Pinpoint the cell where the given text exists, returning its [x, y] midpoint coordinate. 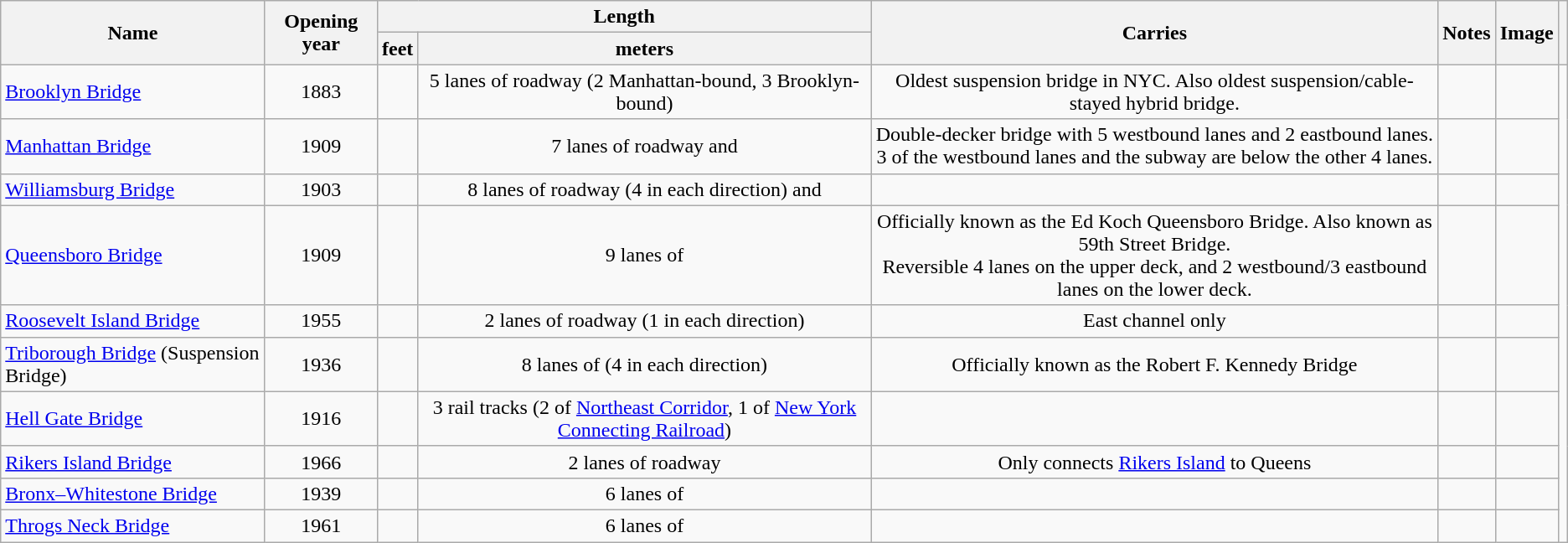
Brooklyn Bridge [132, 92]
5 lanes of roadway (2 Manhattan-bound, 3 Brooklyn-bound) [645, 92]
2 lanes of roadway [645, 462]
Williamsburg Bridge [132, 189]
1961 [321, 525]
Image [1526, 33]
Triborough Bridge (Suspension Bridge) [132, 364]
Bronx–Whitestone Bridge [132, 494]
1939 [321, 494]
8 lanes of (4 in each direction) [645, 364]
Opening year [321, 33]
Queensboro Bridge [132, 255]
Roosevelt Island Bridge [132, 321]
1916 [321, 419]
1903 [321, 189]
Officially known as the Robert F. Kennedy Bridge [1154, 364]
9 lanes of [645, 255]
Rikers Island Bridge [132, 462]
Double-decker bridge with 5 westbound lanes and 2 eastbound lanes. 3 of the westbound lanes and the subway are below the other 4 lanes. [1154, 146]
7 lanes of roadway and [645, 146]
Only connects Rikers Island to Queens [1154, 462]
1966 [321, 462]
Length [625, 17]
1936 [321, 364]
Name [132, 33]
Oldest suspension bridge in NYC. Also oldest suspension/cable-stayed hybrid bridge. [1154, 92]
East channel only [1154, 321]
3 rail tracks (2 of Northeast Corridor, 1 of New York Connecting Railroad) [645, 419]
Manhattan Bridge [132, 146]
Carries [1154, 33]
Hell Gate Bridge [132, 419]
meters [645, 49]
feet [398, 49]
2 lanes of roadway (1 in each direction) [645, 321]
Notes [1467, 33]
1883 [321, 92]
1955 [321, 321]
Throgs Neck Bridge [132, 525]
8 lanes of roadway (4 in each direction) and [645, 189]
